For the text-containing cell, return its midpoint in [X, Y] coordinate format. 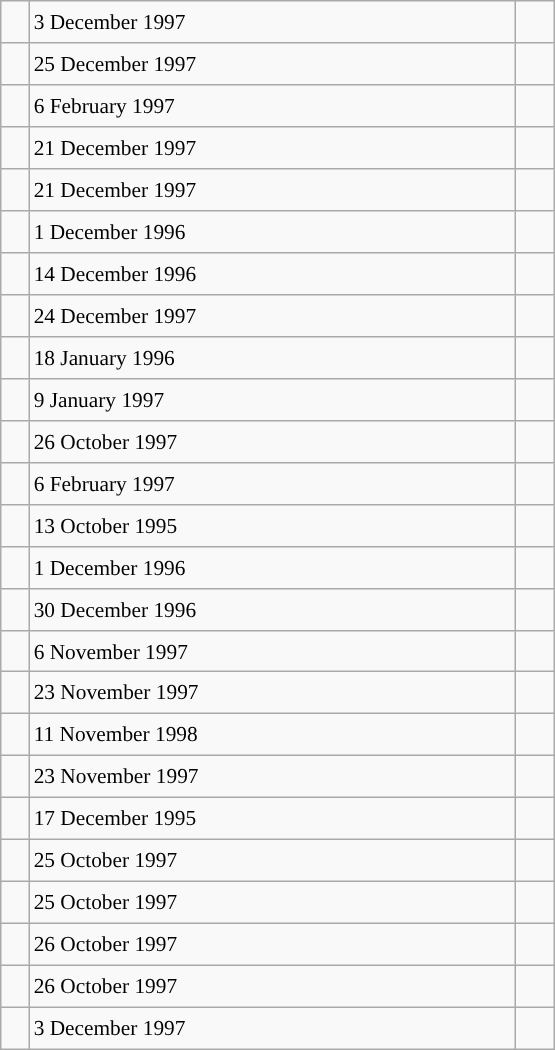
18 January 1996 [272, 358]
13 October 1995 [272, 525]
24 December 1997 [272, 316]
14 December 1996 [272, 274]
17 December 1995 [272, 819]
11 November 1998 [272, 735]
25 December 1997 [272, 64]
6 November 1997 [272, 651]
30 December 1996 [272, 609]
9 January 1997 [272, 399]
